Search for the cell housing the specified text and yield its (X, Y) center coordinate. 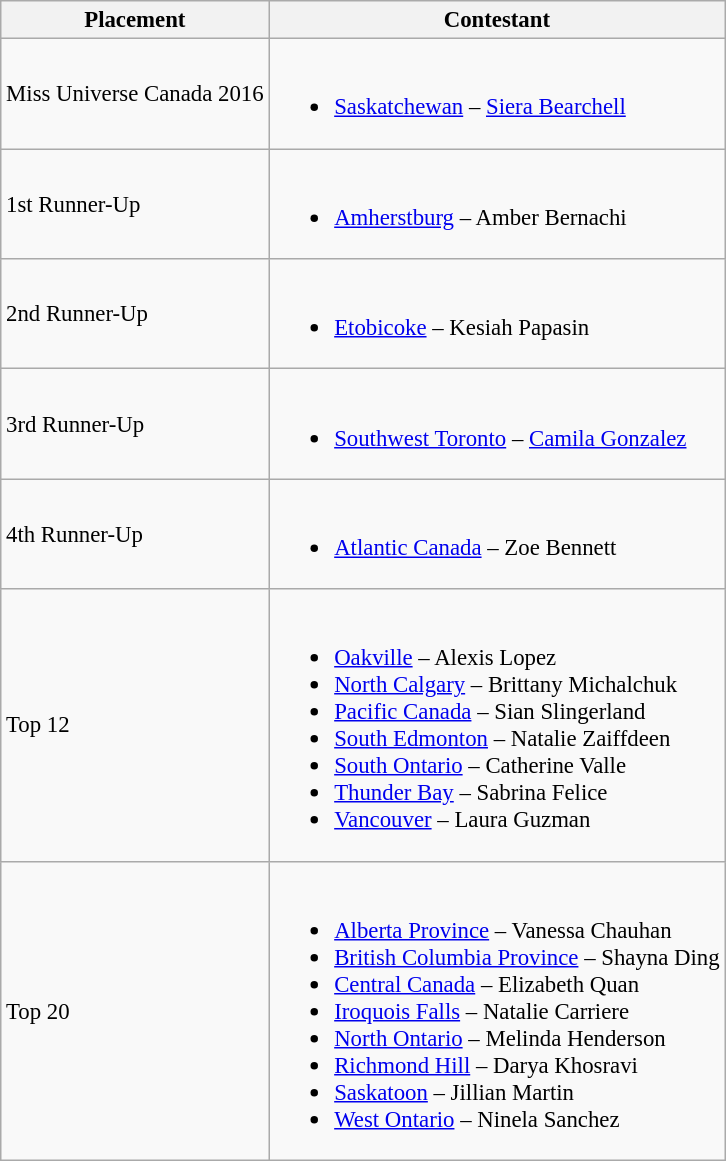
4th Runner-Up (135, 534)
2nd Runner-Up (135, 314)
1st Runner-Up (135, 204)
Atlantic Canada – Zoe Bennett (497, 534)
Placement (135, 20)
Etobicoke – Kesiah Papasin (497, 314)
Amherstburg – Amber Bernachi (497, 204)
Saskatchewan – Siera Bearchell (497, 94)
Miss Universe Canada 2016 (135, 94)
Top 12 (135, 725)
3rd Runner-Up (135, 424)
Southwest Toronto – Camila Gonzalez (497, 424)
Top 20 (135, 1010)
Contestant (497, 20)
